From the cell containing the given text, extract its center point as (X, Y) coordinate. 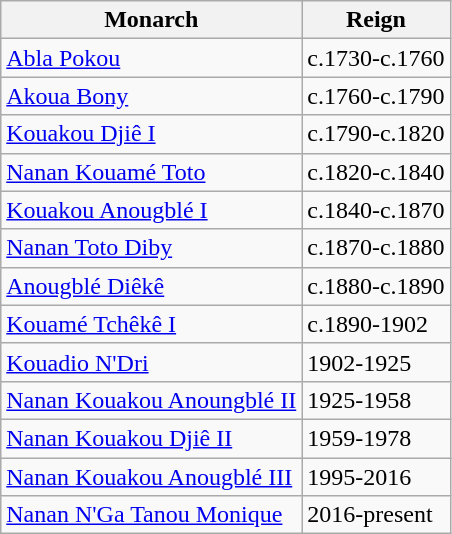
Kouakou Djiê I (152, 134)
Nanan Kouakou Djiê II (152, 438)
c.1730-c.1760 (376, 58)
1902-1925 (376, 362)
c.1760-c.1790 (376, 96)
Nanan Kouakou Anougblé III (152, 477)
c.1840-c.1870 (376, 210)
1959-1978 (376, 438)
Kouakou Anougblé I (152, 210)
2016-present (376, 515)
Nanan Kouakou Anoungblé II (152, 400)
Anougblé Diêkê (152, 286)
c.1820-c.1840 (376, 172)
Nanan Kouamé Toto (152, 172)
Nanan N'Ga Tanou Monique (152, 515)
c.1880-c.1890 (376, 286)
1995-2016 (376, 477)
Abla Pokou (152, 58)
Monarch (152, 20)
Kouadio N'Dri (152, 362)
1925-1958 (376, 400)
Nanan Toto Diby (152, 248)
Reign (376, 20)
c.1870-c.1880 (376, 248)
c.1790-c.1820 (376, 134)
Akoua Bony (152, 96)
Kouamé Tchêkê I (152, 324)
c.1890-1902 (376, 324)
